Find where the given text appears and provide that cell's center as (x, y) coordinate. 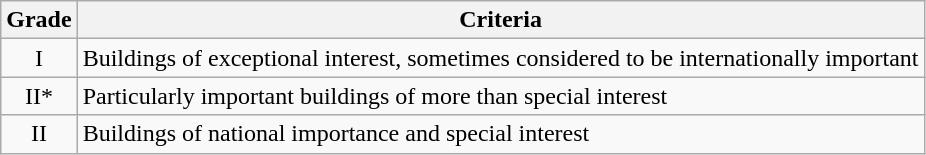
Buildings of national importance and special interest (500, 134)
Grade (39, 20)
Buildings of exceptional interest, sometimes considered to be internationally important (500, 58)
I (39, 58)
II* (39, 96)
Criteria (500, 20)
Particularly important buildings of more than special interest (500, 96)
II (39, 134)
